Scan for the cell matching the given text and deliver its [X, Y] coordinate at center. 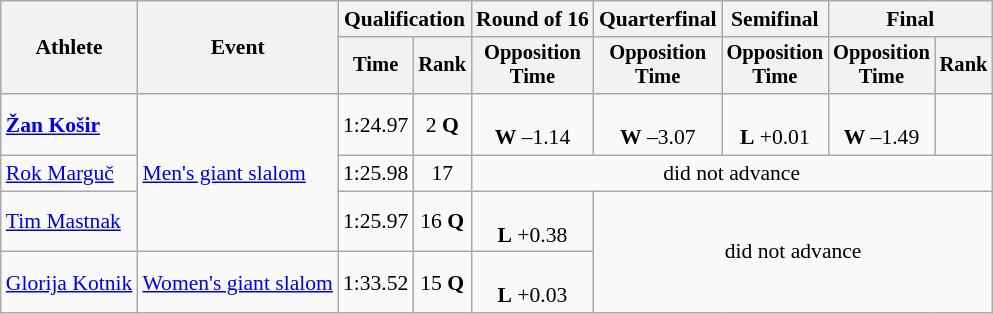
Glorija Kotnik [70, 282]
Semifinal [776, 19]
Tim Mastnak [70, 222]
Time [376, 66]
1:33.52 [376, 282]
Round of 16 [532, 19]
Women's giant slalom [238, 282]
Rok Marguč [70, 174]
1:25.98 [376, 174]
16 Q [442, 222]
W –1.14 [532, 124]
Men's giant slalom [238, 173]
Quarterfinal [658, 19]
L +0.38 [532, 222]
15 Q [442, 282]
1:24.97 [376, 124]
Athlete [70, 48]
17 [442, 174]
1:25.97 [376, 222]
L +0.01 [776, 124]
2 Q [442, 124]
Final [910, 19]
L +0.03 [532, 282]
Žan Košir [70, 124]
Qualification [404, 19]
W –1.49 [882, 124]
W –3.07 [658, 124]
Event [238, 48]
